Output the (X, Y) coordinate of the center of the cell containing the given text.  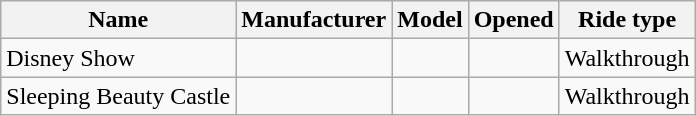
Sleeping Beauty Castle (118, 96)
Manufacturer (314, 20)
Model (430, 20)
Ride type (627, 20)
Opened (514, 20)
Disney Show (118, 58)
Name (118, 20)
